Locate the cell with the specified text and output its [x, y] center coordinate. 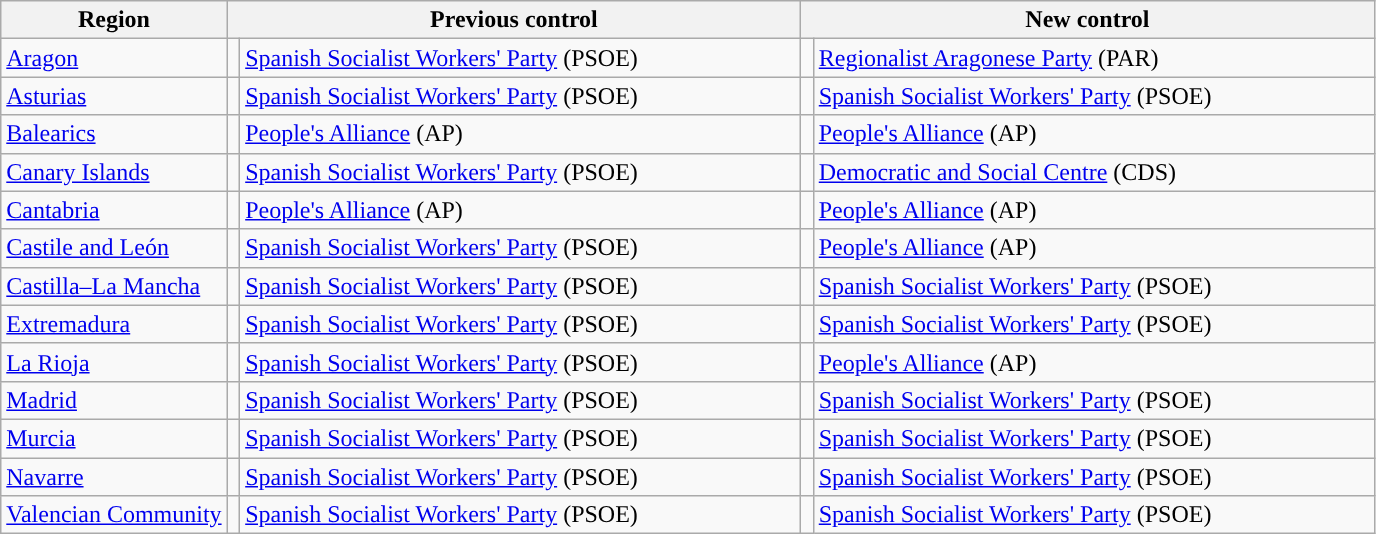
Democratic and Social Centre (CDS) [1094, 172]
Cantabria [114, 210]
La Rioja [114, 362]
Aragon [114, 58]
Castilla–La Mancha [114, 286]
New control [1088, 20]
Balearics [114, 134]
Asturias [114, 96]
Castile and León [114, 248]
Previous control [514, 20]
Murcia [114, 438]
Madrid [114, 400]
Regionalist Aragonese Party (PAR) [1094, 58]
Valencian Community [114, 515]
Canary Islands [114, 172]
Region [114, 20]
Extremadura [114, 324]
Navarre [114, 477]
